Output the [X, Y] coordinate of the center of the cell containing the given text.  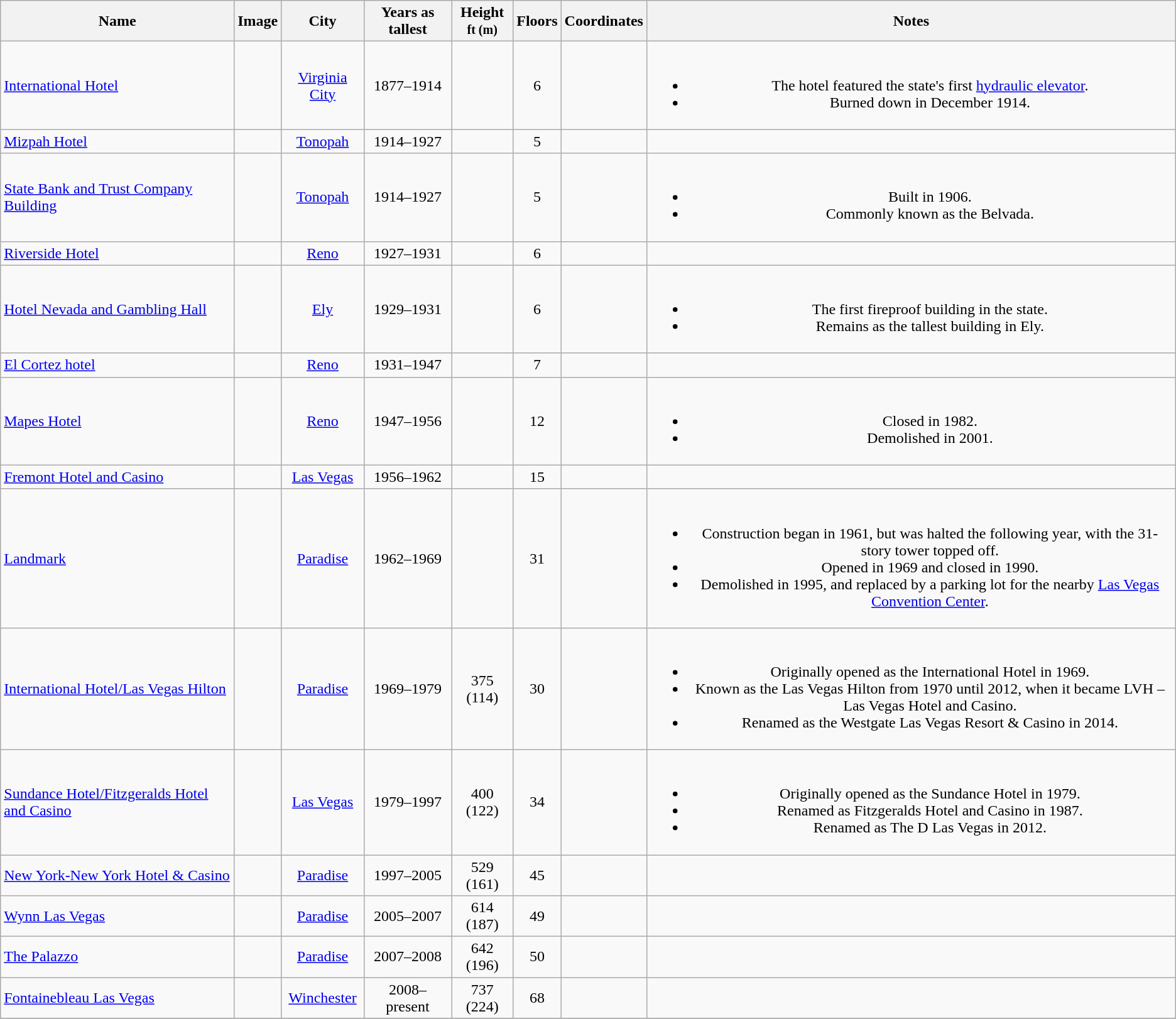
1969–1979 [407, 689]
49 [537, 916]
El Cortez hotel [117, 365]
Originally opened as the Sundance Hotel in 1979.Renamed as Fitzgeralds Hotel and Casino in 1987.Renamed as The D Las Vegas in 2012. [911, 802]
529 (161) [482, 875]
The first fireproof building in the state.Remains as the tallest building in Ely. [911, 309]
614 (187) [482, 916]
1947–1956 [407, 421]
375 (114) [482, 689]
International Hotel [117, 85]
Heightft (m) [482, 21]
Winchester [323, 998]
50 [537, 957]
Mizpah Hotel [117, 141]
The Palazzo [117, 957]
34 [537, 802]
Closed in 1982.Demolished in 2001. [911, 421]
Fremont Hotel and Casino [117, 477]
1927–1931 [407, 253]
1997–2005 [407, 875]
2008–present [407, 998]
1931–1947 [407, 365]
The hotel featured the state's first hydraulic elevator.Burned down in December 1914. [911, 85]
1962–1969 [407, 558]
Virginia City [323, 85]
City [323, 21]
45 [537, 875]
Years as tallest [407, 21]
1929–1931 [407, 309]
Name [117, 21]
737 (224) [482, 998]
1956–1962 [407, 477]
Riverside Hotel [117, 253]
Hotel Nevada and Gambling Hall [117, 309]
2007–2008 [407, 957]
Mapes Hotel [117, 421]
State Bank and Trust Company Building [117, 197]
Landmark [117, 558]
Fontainebleau Las Vegas [117, 998]
New York-New York Hotel & Casino [117, 875]
1877–1914 [407, 85]
642 (196) [482, 957]
2005–2007 [407, 916]
Ely [323, 309]
Wynn Las Vegas [117, 916]
Notes [911, 21]
Built in 1906.Commonly known as the Belvada. [911, 197]
International Hotel/Las Vegas Hilton [117, 689]
Coordinates [604, 21]
7 [537, 365]
Floors [537, 21]
Image [258, 21]
1979–1997 [407, 802]
Sundance Hotel/Fitzgeralds Hotel and Casino [117, 802]
15 [537, 477]
12 [537, 421]
31 [537, 558]
400 (122) [482, 802]
68 [537, 998]
30 [537, 689]
